Capture the cell that displays the provided text and extract its (x, y) central coordinate. 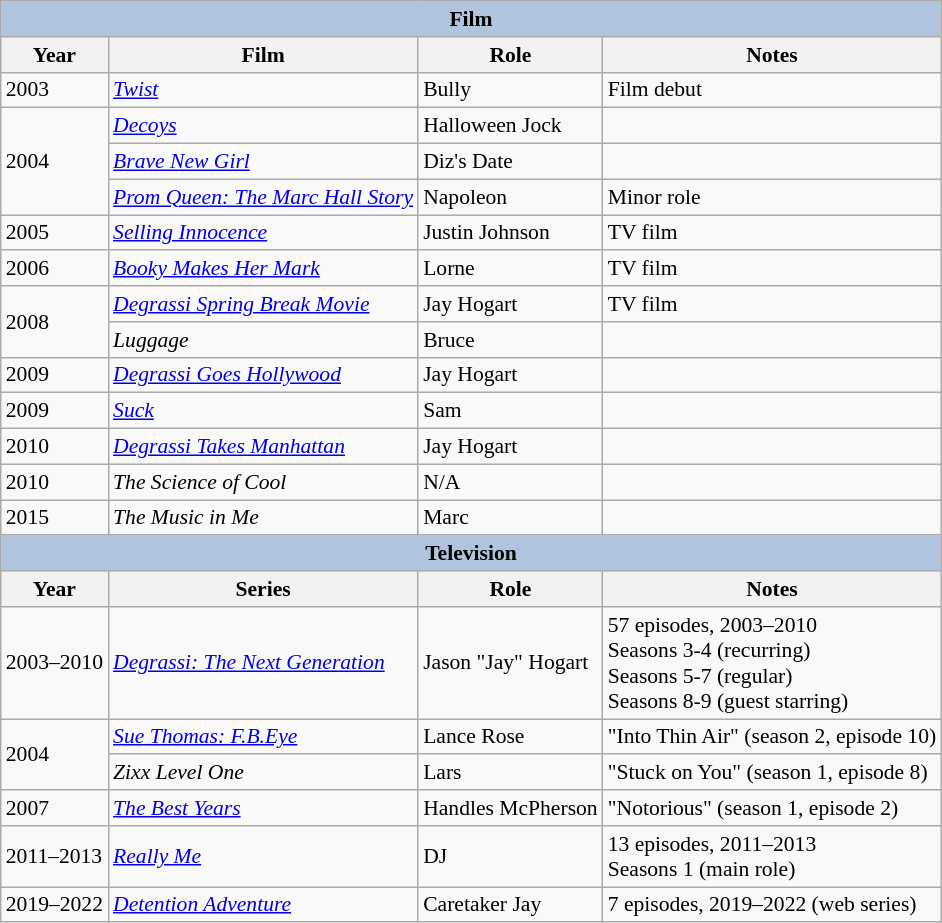
13 episodes, 2011–2013Seasons 1 (main role) (772, 856)
Luggage (263, 340)
Really Me (263, 856)
N/A (510, 482)
The Music in Me (263, 518)
Degrassi: The Next Generation (263, 663)
Handles McPherson (510, 808)
Caretaker Jay (510, 905)
Lorne (510, 269)
"Into Thin Air" (season 2, episode 10) (772, 737)
Lars (510, 773)
Twist (263, 90)
DJ (510, 856)
Bully (510, 90)
Brave New Girl (263, 162)
Napoleon (510, 197)
2011–2013 (54, 856)
2015 (54, 518)
2005 (54, 233)
Diz's Date (510, 162)
Selling Innocence (263, 233)
Minor role (772, 197)
Series (263, 589)
"Notorious" (season 1, episode 2) (772, 808)
Decoys (263, 126)
7 episodes, 2019–2022 (web series) (772, 905)
Suck (263, 411)
Justin Johnson (510, 233)
Prom Queen: The Marc Hall Story (263, 197)
Halloween Jock (510, 126)
Zixx Level One (263, 773)
Sue Thomas: F.B.Eye (263, 737)
2003–2010 (54, 663)
Lance Rose (510, 737)
2019–2022 (54, 905)
Degrassi Spring Break Movie (263, 304)
2008 (54, 322)
57 episodes, 2003–2010Seasons 3-4 (recurring) Seasons 5-7 (regular) Seasons 8-9 (guest starring) (772, 663)
"Stuck on You" (season 1, episode 8) (772, 773)
Booky Makes Her Mark (263, 269)
The Best Years (263, 808)
The Science of Cool (263, 482)
Marc (510, 518)
Bruce (510, 340)
Degrassi Goes Hollywood (263, 375)
2007 (54, 808)
Film debut (772, 90)
Television (471, 554)
Detention Adventure (263, 905)
2006 (54, 269)
Jason "Jay" Hogart (510, 663)
Degrassi Takes Manhattan (263, 447)
2003 (54, 90)
Sam (510, 411)
